Output the (x, y) coordinate of the center of the cell containing the given text.  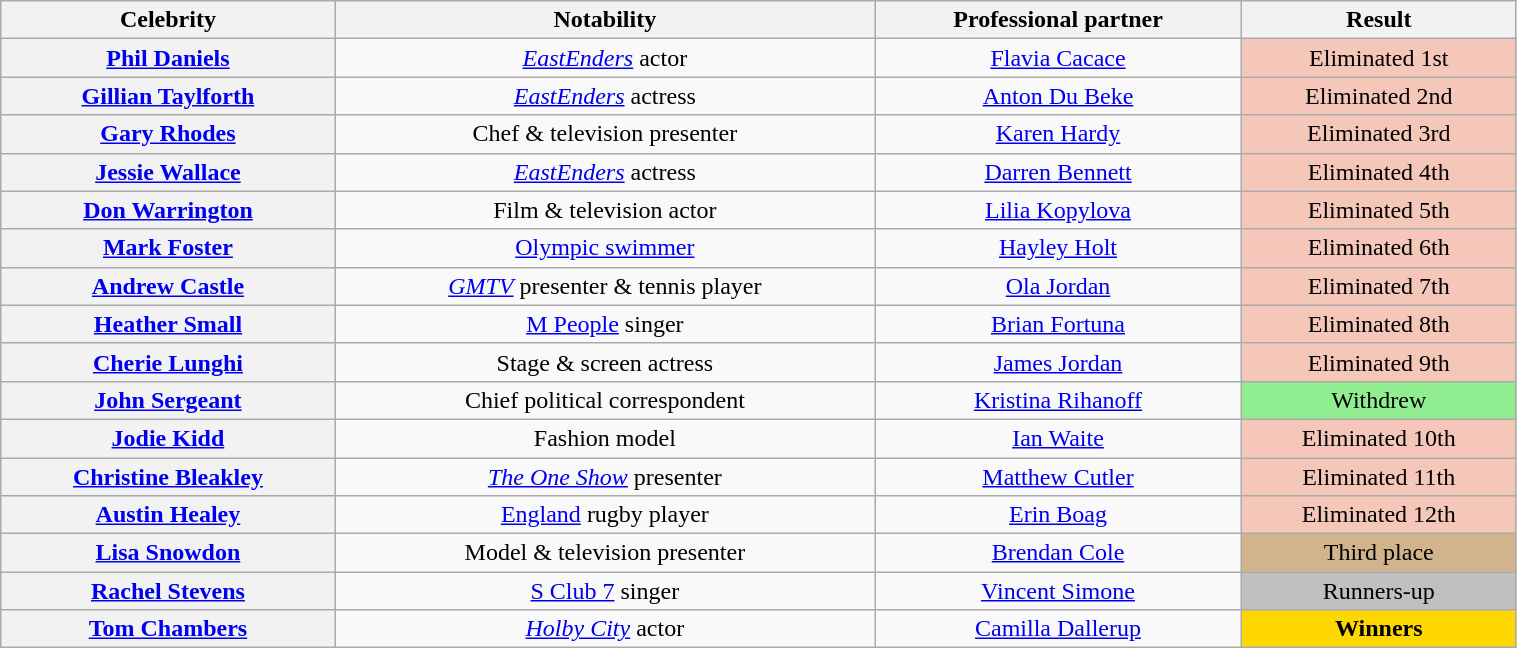
Eliminated 5th (1378, 210)
The One Show presenter (604, 477)
Runners-up (1378, 591)
Mark Foster (168, 248)
Eliminated 7th (1378, 286)
Flavia Cacace (1058, 58)
Gary Rhodes (168, 134)
EastEnders actor (604, 58)
James Jordan (1058, 362)
Ian Waite (1058, 438)
Withdrew (1378, 400)
Model & television presenter (604, 553)
Jessie Wallace (168, 172)
England rugby player (604, 515)
S Club 7 singer (604, 591)
Olympic swimmer (604, 248)
Result (1378, 20)
Stage & screen actress (604, 362)
Eliminated 8th (1378, 324)
Chief political correspondent (604, 400)
Don Warrington (168, 210)
Gillian Taylforth (168, 96)
Hayley Holt (1058, 248)
Andrew Castle (168, 286)
Jodie Kidd (168, 438)
Brendan Cole (1058, 553)
Brian Fortuna (1058, 324)
Rachel Stevens (168, 591)
John Sergeant (168, 400)
Chef & television presenter (604, 134)
Karen Hardy (1058, 134)
Eliminated 4th (1378, 172)
Eliminated 11th (1378, 477)
Christine Bleakley (168, 477)
Notability (604, 20)
Eliminated 6th (1378, 248)
Eliminated 2nd (1378, 96)
Tom Chambers (168, 629)
Fashion model (604, 438)
M People singer (604, 324)
Anton Du Beke (1058, 96)
Film & television actor (604, 210)
Eliminated 10th (1378, 438)
Lisa Snowdon (168, 553)
Phil Daniels (168, 58)
Darren Bennett (1058, 172)
Professional partner (1058, 20)
Third place (1378, 553)
Cherie Lunghi (168, 362)
Winners (1378, 629)
Ola Jordan (1058, 286)
Eliminated 1st (1378, 58)
Kristina Rihanoff (1058, 400)
Erin Boag (1058, 515)
Matthew Cutler (1058, 477)
Celebrity (168, 20)
Eliminated 9th (1378, 362)
Austin Healey (168, 515)
GMTV presenter & tennis player (604, 286)
Eliminated 3rd (1378, 134)
Holby City actor (604, 629)
Eliminated 12th (1378, 515)
Heather Small (168, 324)
Vincent Simone (1058, 591)
Camilla Dallerup (1058, 629)
Lilia Kopylova (1058, 210)
